Extract the (x, y) coordinate from the center of the cell holding the provided text.  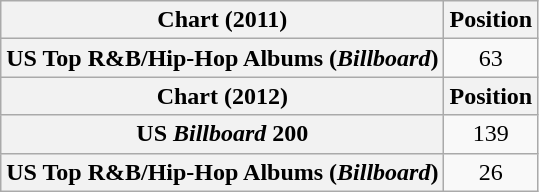
139 (491, 134)
Chart (2012) (222, 96)
26 (491, 172)
63 (491, 58)
US Billboard 200 (222, 134)
Chart (2011) (222, 20)
